Extract the (X, Y) coordinate from the center of the cell holding the provided text.  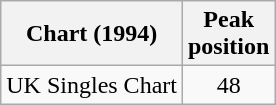
48 (228, 85)
Chart (1994) (92, 34)
Peakposition (228, 34)
UK Singles Chart (92, 85)
